Pinpoint the cell where the given text exists, returning its [x, y] midpoint coordinate. 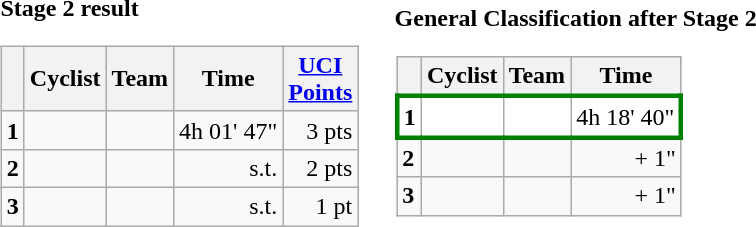
4h 18' 40" [626, 116]
4h 01' 47" [228, 130]
3 pts [320, 130]
UCIPoints [320, 78]
2 pts [320, 168]
1 pt [320, 206]
